Determine the [X, Y] coordinate at the center of the cell enclosing the given text.  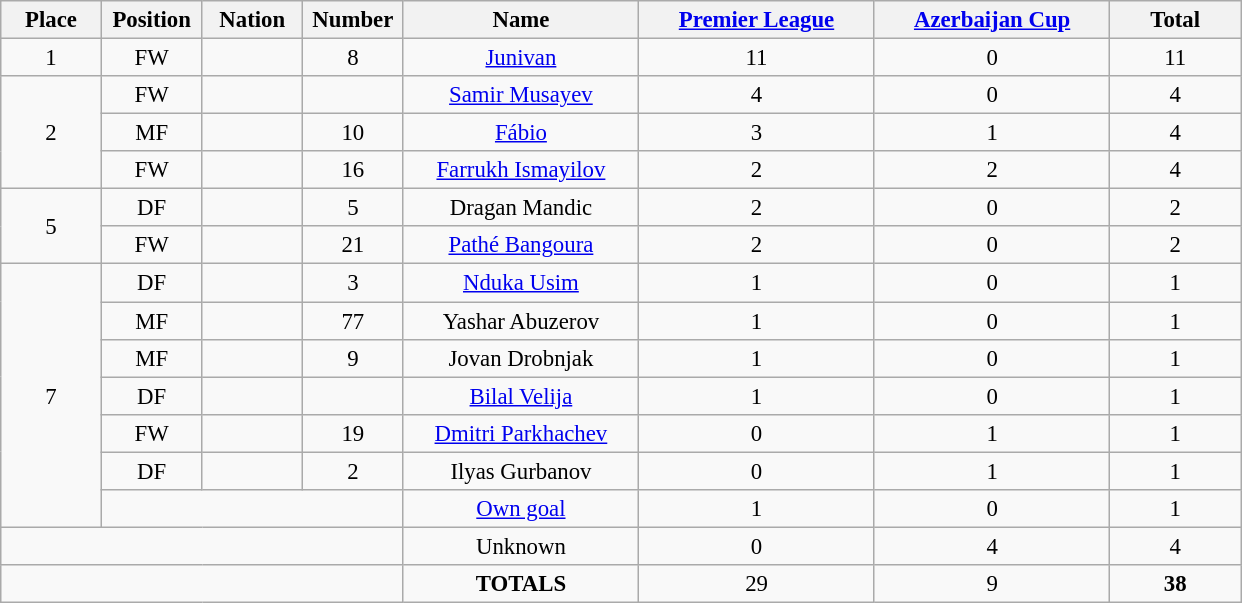
Nduka Usim [521, 283]
8 [354, 58]
Fábio [521, 133]
16 [354, 170]
Premier League [757, 20]
19 [354, 433]
Farrukh Ismayilov [521, 170]
Position [152, 20]
21 [354, 245]
Unknown [521, 546]
Dragan Mandic [521, 208]
10 [354, 133]
Azerbaijan Cup [992, 20]
Pathé Bangoura [521, 245]
Own goal [521, 509]
Total [1176, 20]
77 [354, 321]
Bilal Velija [521, 396]
Name [521, 20]
7 [52, 396]
TOTALS [521, 584]
Junivan [521, 58]
38 [1176, 584]
Yashar Abuzerov [521, 321]
Ilyas Gurbanov [521, 471]
Place [52, 20]
Samir Musayev [521, 95]
Nation [252, 20]
Number [354, 20]
Jovan Drobnjak [521, 358]
Dmitri Parkhachev [521, 433]
29 [757, 584]
